Determine the (X, Y) coordinate at the center of the cell enclosing the given text.  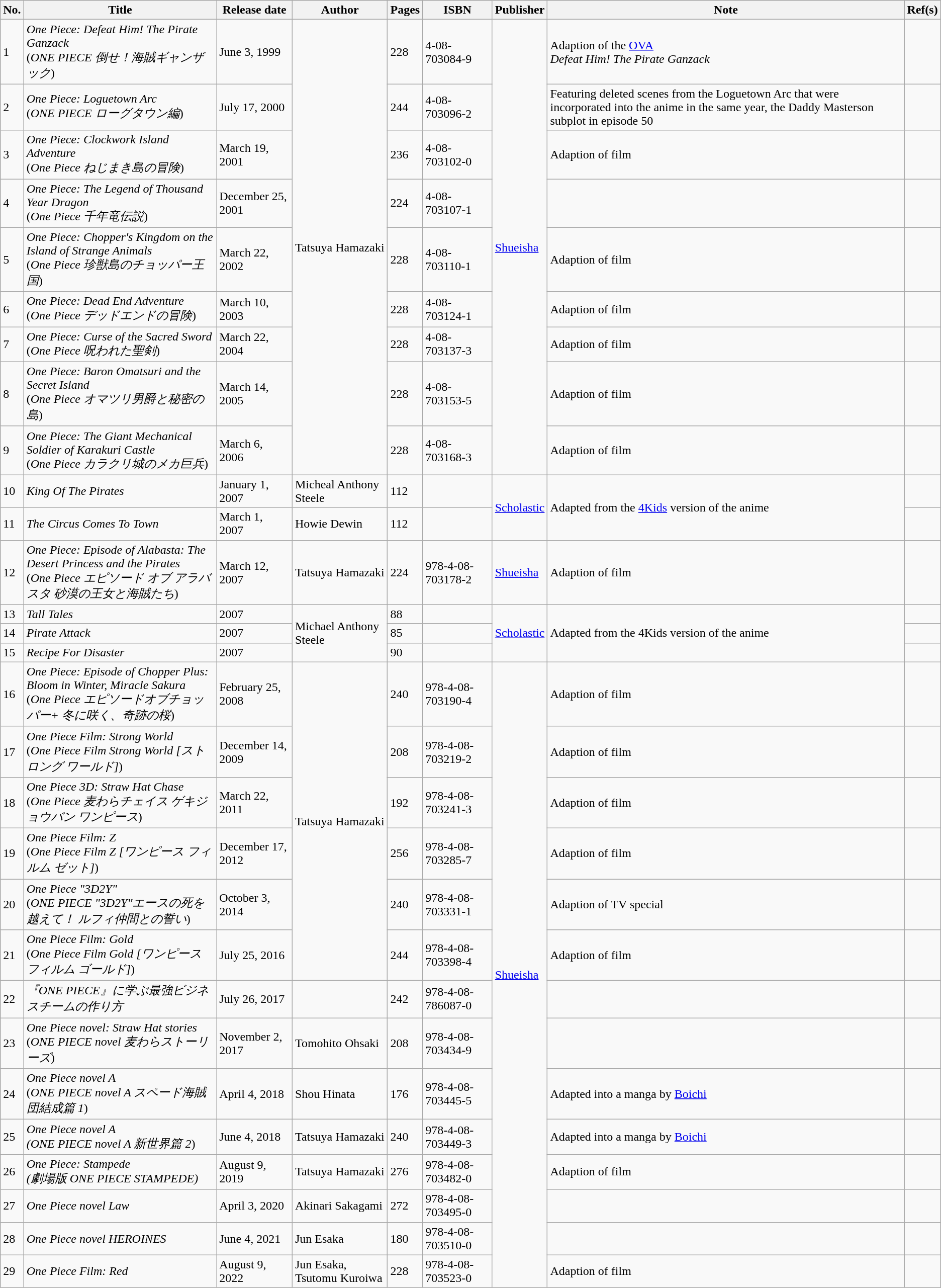
Release date (254, 10)
12 (12, 572)
Recipe For Disaster (120, 652)
17 (12, 751)
One Piece: Episode of Alabasta: The Desert Princess and the Pirates(One Piece エピソード オブ アラバスタ 砂漠の王女と海賊たち) (120, 572)
August 9, 2019 (254, 1172)
24 (12, 1094)
21 (12, 956)
10 (12, 491)
February 25, 2008 (254, 694)
March 22, 2011 (254, 803)
March 14, 2005 (254, 394)
One Piece: The Giant Mechanical Soldier of Karakuri Castle(One Piece カラクリ城のメカ巨兵) (120, 451)
One Piece: Baron Omatsuri and the Secret Island(One Piece オマツリ男爵と秘密の島) (120, 394)
Title (120, 10)
4-08-703124-1 (457, 309)
978-4-08-703523-0 (457, 1271)
One Piece Film: Red (120, 1271)
June 4, 2018 (254, 1137)
4 (12, 203)
One Piece: Clockwork Island Adventure(One Piece ねじまき島の冒険) (120, 155)
Howie Dewin (340, 524)
Pages (405, 10)
July 17, 2000 (254, 107)
26 (12, 1172)
978-4-08-703241-3 (457, 803)
One Piece: Loguetown Arc(ONE PIECE ローグタウン編) (120, 107)
20 (12, 904)
April 4, 2018 (254, 1094)
One Piece Film: Strong World(One Piece Film Strong World [ストロング ワールド]) (120, 751)
Featuring deleted scenes from the Loguetown Arc that were incorporated into the anime in the same year, the Daddy Masterson subplot in episode 50 (726, 107)
March 19, 2001 (254, 155)
『ONE PIECE』に学ぶ最強ビジネスチームの作り方 (120, 999)
One Piece Film: Gold(One Piece Film Gold [ワンピース フィルム ゴールド]) (120, 956)
August 9, 2022 (254, 1271)
4-08-703102-0 (457, 155)
16 (12, 694)
2 (12, 107)
Tomohito Ohsaki (340, 1043)
978-4-08-703398-4 (457, 956)
23 (12, 1043)
Micheal Anthony Steele (340, 491)
Note (726, 10)
One Piece novel A(ONE PIECE novel A 新世界篇 2) (120, 1137)
Ref(s) (922, 10)
18 (12, 803)
One Piece Film: Z(One Piece Film Z [ワンピース フィルム ゼット]) (120, 853)
March 22, 2004 (254, 345)
One Piece: Dead End Adventure(One Piece デッドエンドの冒険) (120, 309)
978-4-08-703510-0 (457, 1238)
December 25, 2001 (254, 203)
9 (12, 451)
July 26, 2017 (254, 999)
One Piece novel HEROINES (120, 1238)
Michael Anthony Steele (340, 633)
3 (12, 155)
1 (12, 52)
Jun Esaka (340, 1238)
22 (12, 999)
November 2, 2017 (254, 1043)
One Piece novel Law (120, 1206)
King Of The Pirates (120, 491)
6 (12, 309)
ISBN (457, 10)
4-08-703084-9 (457, 52)
242 (405, 999)
One Piece: Chopper's Kingdom on the Island of Strange Animals(One Piece 珍獣島のチョッパー王国) (120, 260)
978-4-08-703434-9 (457, 1043)
978-4-08-703495-0 (457, 1206)
4-08-703110-1 (457, 260)
15 (12, 652)
March 10, 2003 (254, 309)
978-4-08-703449-3 (457, 1137)
One Piece: Curse of the Sacred Sword(One Piece 呪われた聖剣) (120, 345)
978-4-08-703190-4 (457, 694)
85 (405, 633)
March 1, 2007 (254, 524)
One Piece novel: Straw Hat stories(ONE PIECE novel 麦わらストーリーズ) (120, 1043)
4-08-703096-2 (457, 107)
One Piece: The Legend of Thousand Year Dragon(One Piece 千年竜伝説) (120, 203)
4-08-703137-3 (457, 345)
December 14, 2009 (254, 751)
Author (340, 10)
October 3, 2014 (254, 904)
Pirate Attack (120, 633)
8 (12, 394)
25 (12, 1137)
One Piece 3D: Straw Hat Chase(One Piece 麦わらチェイス ゲキジョウバン ワンピース) (120, 803)
The Circus Comes To Town (120, 524)
March 22, 2002 (254, 260)
One Piece novel A(ONE PIECE novel A スペード海賊団結成篇 1) (120, 1094)
29 (12, 1271)
978-4-08-703482-0 (457, 1172)
978-4-08-703178-2 (457, 572)
March 6, 2006 (254, 451)
One Piece "3D2Y"(ONE PIECE "3D2Y"エースの死を越えて！ ルフィ仲間との誓い) (120, 904)
14 (12, 633)
13 (12, 614)
236 (405, 155)
11 (12, 524)
978-4-08-703285-7 (457, 853)
December 17, 2012 (254, 853)
4-08-703107-1 (457, 203)
27 (12, 1206)
April 3, 2020 (254, 1206)
176 (405, 1094)
4-08-703153-5 (457, 394)
192 (405, 803)
90 (405, 652)
No. (12, 10)
June 3, 1999 (254, 52)
978-4-08-703331-1 (457, 904)
88 (405, 614)
January 1, 2007 (254, 491)
180 (405, 1238)
Shou Hinata (340, 1094)
276 (405, 1172)
28 (12, 1238)
Tall Tales (120, 614)
256 (405, 853)
July 25, 2016 (254, 956)
978-4-08-703219-2 (457, 751)
Akinari Sakagami (340, 1206)
7 (12, 345)
Adaption of the OVADefeat Him! The Pirate Ganzack (726, 52)
March 12, 2007 (254, 572)
978-4-08-786087-0 (457, 999)
June 4, 2021 (254, 1238)
One Piece: Stampede(劇場版 ONE PIECE STAMPEDE) (120, 1172)
5 (12, 260)
4-08-703168-3 (457, 451)
One Piece: Defeat Him! The Pirate Ganzack(ONE PIECE 倒せ！海賊ギャンザック) (120, 52)
272 (405, 1206)
Jun Esaka, Tsutomu Kuroiwa (340, 1271)
Adaption of TV special (726, 904)
19 (12, 853)
Publisher (520, 10)
One Piece: Episode of Chopper Plus: Bloom in Winter, Miracle Sakura(One Piece エピソードオブチョッパー+ 冬に咲く、奇跡の桜) (120, 694)
978-4-08-703445-5 (457, 1094)
